For the text-containing cell, return its midpoint in [x, y] coordinate format. 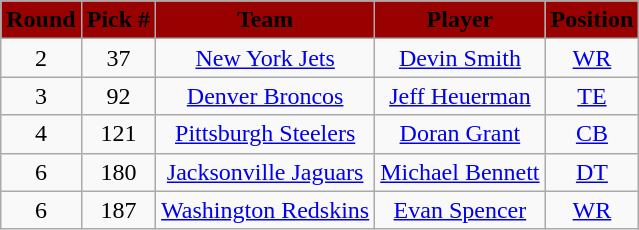
3 [41, 96]
Team [266, 20]
Devin Smith [460, 58]
Denver Broncos [266, 96]
Round [41, 20]
2 [41, 58]
Evan Spencer [460, 210]
4 [41, 134]
Doran Grant [460, 134]
Pick # [118, 20]
Position [592, 20]
37 [118, 58]
Jacksonville Jaguars [266, 172]
121 [118, 134]
New York Jets [266, 58]
92 [118, 96]
Pittsburgh Steelers [266, 134]
TE [592, 96]
Washington Redskins [266, 210]
180 [118, 172]
187 [118, 210]
Michael Bennett [460, 172]
Jeff Heuerman [460, 96]
CB [592, 134]
DT [592, 172]
Player [460, 20]
